Pinpoint the cell where the given text exists, returning its (x, y) midpoint coordinate. 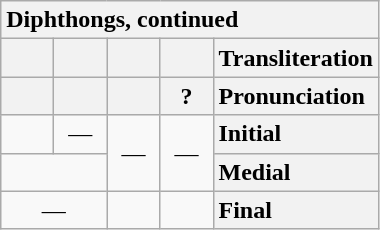
Transliteration (296, 58)
? (186, 96)
Medial (296, 172)
Final (296, 210)
Pronunciation (296, 96)
Initial (296, 134)
Diphthongs, continued (190, 20)
